Determine the (x, y) coordinate at the center of the cell enclosing the given text.  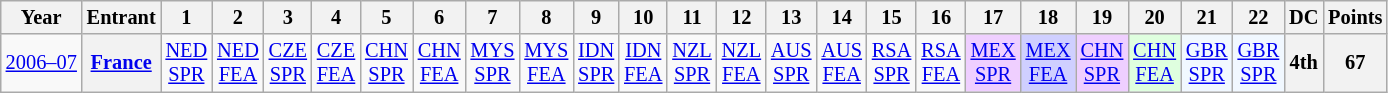
20 (1154, 17)
12 (742, 17)
4th (1304, 63)
9 (596, 17)
CZEFEA (336, 63)
8 (546, 17)
MEXSPR (994, 63)
14 (841, 17)
NEDSPR (187, 63)
17 (994, 17)
Entrant (122, 17)
Year (42, 17)
NEDFEA (238, 63)
22 (1259, 17)
CZESPR (288, 63)
MEXFEA (1048, 63)
13 (791, 17)
DC (1304, 17)
Points (1355, 17)
NZLSPR (692, 63)
19 (1102, 17)
IDNSPR (596, 63)
7 (493, 17)
IDNFEA (643, 63)
MYSSPR (493, 63)
RSAFEA (940, 63)
France (122, 63)
21 (1207, 17)
15 (892, 17)
6 (440, 17)
3 (288, 17)
11 (692, 17)
18 (1048, 17)
5 (386, 17)
1 (187, 17)
67 (1355, 63)
AUSSPR (791, 63)
RSASPR (892, 63)
10 (643, 17)
MYSFEA (546, 63)
NZLFEA (742, 63)
4 (336, 17)
AUSFEA (841, 63)
2006–07 (42, 63)
16 (940, 17)
2 (238, 17)
